Identify which cell holds the provided text, then report its (x, y) central coordinate. 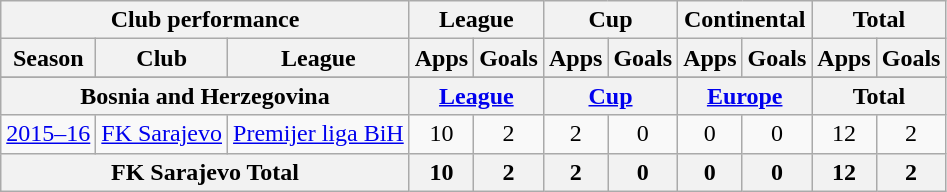
FK Sarajevo (162, 134)
Club performance (205, 20)
FK Sarajevo Total (205, 172)
Season (48, 58)
Premijer liga BiH (319, 134)
Europe (745, 96)
Club (162, 58)
Bosnia and Herzegovina (205, 96)
2015–16 (48, 134)
Continental (745, 20)
